Pinpoint the cell where the given text exists, returning its [x, y] midpoint coordinate. 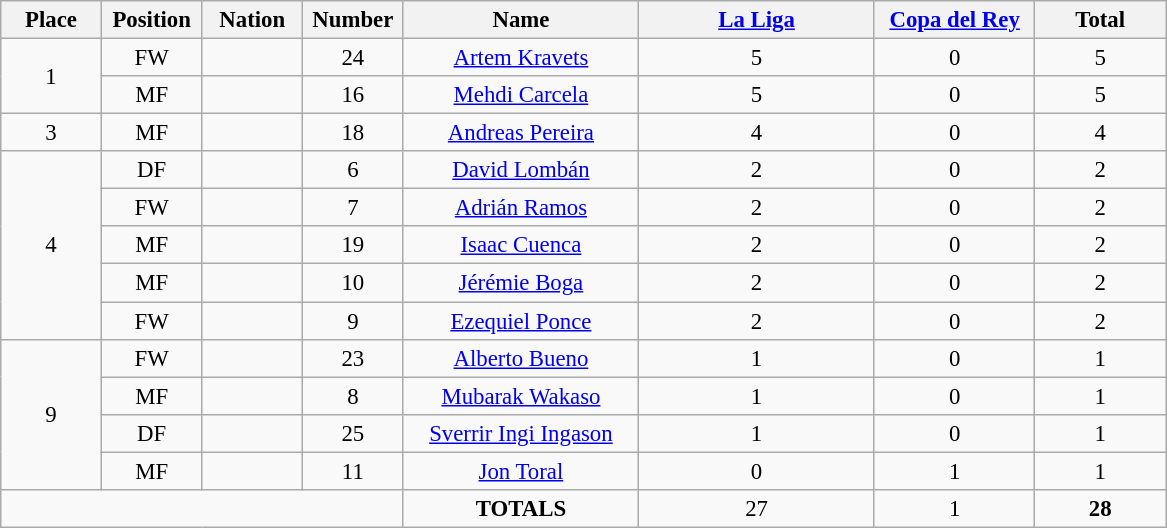
24 [354, 58]
11 [354, 471]
Alberto Bueno [521, 358]
Mehdi Carcela [521, 95]
Copa del Rey [954, 20]
8 [354, 396]
Mubarak Wakaso [521, 396]
Number [354, 20]
Jérémie Boga [521, 283]
6 [354, 170]
7 [354, 208]
Name [521, 20]
Nation [252, 20]
Adrián Ramos [521, 208]
16 [354, 95]
Andreas Pereira [521, 133]
28 [1100, 509]
Artem Kravets [521, 58]
Ezequiel Ponce [521, 321]
David Lombán [521, 170]
Place [52, 20]
25 [354, 433]
Position [152, 20]
TOTALS [521, 509]
La Liga [757, 20]
Isaac Cuenca [521, 245]
27 [757, 509]
23 [354, 358]
10 [354, 283]
18 [354, 133]
Jon Toral [521, 471]
Sverrir Ingi Ingason [521, 433]
Total [1100, 20]
19 [354, 245]
3 [52, 133]
